Find where the given text appears and provide that cell's center as (X, Y) coordinate. 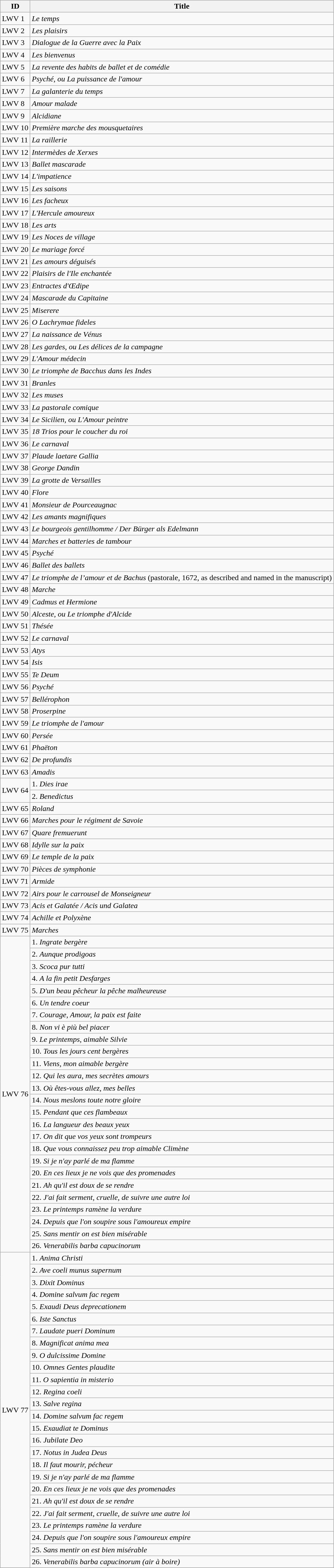
LWV 33 (15, 407)
LWV 50 (15, 614)
LWV 8 (15, 103)
17. Notus in Judea Deus (182, 1452)
Achille et Polyxène (182, 918)
LWV 39 (15, 480)
Marches (182, 930)
Les amours déguisés (182, 261)
LWV 77 (15, 1410)
LWV 29 (15, 359)
LWV 54 (15, 663)
2. Ave coeli munus supernum (182, 1270)
LWV 30 (15, 371)
18. Que vous connaissez peu trop aimable Climène (182, 1149)
Les arts (182, 225)
LWV 64 (15, 790)
Le triomphe de l'amour (182, 723)
6. Un tendre coeur (182, 1003)
De profundis (182, 760)
LWV 46 (15, 565)
LWV 74 (15, 918)
LWV 51 (15, 626)
Persée (182, 735)
10. Omnes Gentes plaudite (182, 1367)
Alceste, ou Le triomphe d'Alcide (182, 614)
Les plaisirs (182, 31)
Les facheux (182, 201)
La raillerie (182, 140)
Mascarade du Capitaine (182, 298)
26. Venerabilis barba capucinorum (182, 1246)
LWV 25 (15, 310)
Le triomphe de l’amour et de Bachus (pastorale, 1672, as described and named in the manuscript) (182, 578)
7. Courage, Amour, la paix est faite (182, 1015)
Amadis (182, 772)
LWV 40 (15, 492)
LWV 6 (15, 79)
LWV 55 (15, 675)
L'Amour médecin (182, 359)
Plaude laetare Gallia (182, 456)
Les muses (182, 395)
1. Ingrate bergère (182, 942)
11. Viens, mon aimable bergère (182, 1064)
Airs pour le carrousel de Monseigneur (182, 893)
Proserpine (182, 711)
LWV 35 (15, 432)
Le triomphe de Bacchus dans les Indes (182, 371)
LWV 4 (15, 55)
2. Aunque prodigoas (182, 954)
LWV 43 (15, 529)
Quare fremuerunt (182, 833)
LWV 59 (15, 723)
LWV 71 (15, 881)
Dialogue de la Guerre avec la Paix (182, 43)
Bellérophon (182, 699)
LWV 9 (15, 116)
Phaëton (182, 748)
Les bienvenus (182, 55)
La galanterie du temps (182, 91)
13. Salve regina (182, 1404)
LWV 68 (15, 845)
15. Pendant que ces flambeaux (182, 1112)
ID (15, 6)
Ballet mascarade (182, 164)
14. Nous meslons toute notre gloire (182, 1100)
Monsieur de Pourceaugnac (182, 504)
Isis (182, 663)
O Lachrymae fideles (182, 322)
6. Iste Sanctus (182, 1319)
LWV 31 (15, 383)
Le mariage forcé (182, 249)
LWV 47 (15, 578)
Thésée (182, 626)
LWV 12 (15, 152)
Atys (182, 650)
15. Exaudiat te Dominus (182, 1428)
16. Jubilate Deo (182, 1440)
George Dandin (182, 468)
2. Benedictus (182, 796)
16. La langueur des beaux yeux (182, 1124)
3. Dixit Dominus (182, 1282)
LWV 42 (15, 517)
Marche (182, 590)
LWV 28 (15, 346)
LWV 52 (15, 638)
LWV 41 (15, 504)
Te Deum (182, 675)
LWV 61 (15, 748)
Le bourgeois gentilhomme / Der Bürger als Edelmann (182, 529)
7. Laudate pueri Dominum (182, 1331)
LWV 37 (15, 456)
LWV 14 (15, 177)
14. Domine salvum fac regem (182, 1416)
LWV 15 (15, 189)
L'impatience (182, 177)
LWV 76 (15, 1094)
LWV 53 (15, 650)
Title (182, 6)
11. O sapientia in misterio (182, 1380)
17. On dit que vos yeux sont trompeurs (182, 1137)
1. Dies irae (182, 784)
Acis et Galatée / Acis und Galatea (182, 905)
3. Scoca pur tutti (182, 966)
LWV 34 (15, 420)
13. Où êtes-vous allez, mes belles (182, 1088)
LWV 57 (15, 699)
LWV 1 (15, 19)
Le temple de la paix (182, 857)
4. A la fin petit Desfarges (182, 979)
5. D'un beau pêcheur la pêche malheureuse (182, 991)
L'Hercule amoureux (182, 213)
8. Non vi è più bel piacer (182, 1027)
18. Il faut mourir, pécheur (182, 1465)
LWV 13 (15, 164)
1. Anima Christi (182, 1258)
LWV 22 (15, 274)
LWV 62 (15, 760)
LWV 10 (15, 128)
Branles (182, 383)
LWV 63 (15, 772)
Les gardes, ou Les délices de la campagne (182, 346)
Marches pour le régiment de Savoie (182, 821)
Les amants magnifiques (182, 517)
LWV 32 (15, 395)
LWV 24 (15, 298)
LWV 44 (15, 541)
Psyché, ou La puissance de l'amour (182, 79)
LWV 38 (15, 468)
12. Qui les aura, mes secrètes amours (182, 1076)
LWV 27 (15, 334)
26. Venerabilis barba capucinorum (air à boire) (182, 1562)
La revente des habits de ballet et de comédie (182, 67)
Amour malade (182, 103)
LWV 19 (15, 237)
LWV 17 (15, 213)
La naissance de Vénus (182, 334)
LWV 45 (15, 553)
LWV 5 (15, 67)
Plaisirs de l'Ile enchantée (182, 274)
8. Magnificat anima mea (182, 1343)
LWV 3 (15, 43)
LWV 60 (15, 735)
Marches et batteries de tambour (182, 541)
Miserere (182, 310)
LWV 16 (15, 201)
LWV 56 (15, 687)
Les saisons (182, 189)
LWV 70 (15, 869)
LWV 49 (15, 602)
LWV 26 (15, 322)
Idylle sur la paix (182, 845)
LWV 7 (15, 91)
La grotte de Versailles (182, 480)
4. Domine salvum fac regem (182, 1294)
LWV 66 (15, 821)
LWV 69 (15, 857)
LWV 48 (15, 590)
Entractes d'Œdipe (182, 286)
Les Noces de village (182, 237)
LWV 23 (15, 286)
Alcidiane (182, 116)
Flore (182, 492)
18 Trios pour le coucher du roi (182, 432)
LWV 2 (15, 31)
LWV 36 (15, 444)
LWV 11 (15, 140)
La pastorale comique (182, 407)
Le temps (182, 19)
Intermèdes de Xerxes (182, 152)
Pièces de symphonie (182, 869)
LWV 67 (15, 833)
Ballet des ballets (182, 565)
Cadmus et Hermione (182, 602)
Armide (182, 881)
Roland (182, 808)
LWV 75 (15, 930)
Le Sicilien, ou L'Amour peintre (182, 420)
LWV 72 (15, 893)
LWV 21 (15, 261)
LWV 18 (15, 225)
9. O dulcissime Domine (182, 1355)
5. Exaudi Deus deprecationem (182, 1307)
9. Le printemps, aimable Silvie (182, 1039)
LWV 20 (15, 249)
Première marche des mousquetaires (182, 128)
12. Regina coeli (182, 1392)
LWV 65 (15, 808)
LWV 73 (15, 905)
LWV 58 (15, 711)
10. Tous les jours cent bergères (182, 1051)
